Scan for the cell matching the given text and deliver its (x, y) coordinate at center. 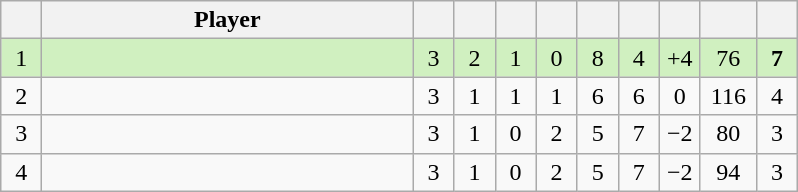
94 (728, 172)
116 (728, 96)
Player (228, 20)
8 (598, 58)
76 (728, 58)
80 (728, 134)
+4 (680, 58)
